Determine the (X, Y) coordinate at the center of the cell enclosing the given text.  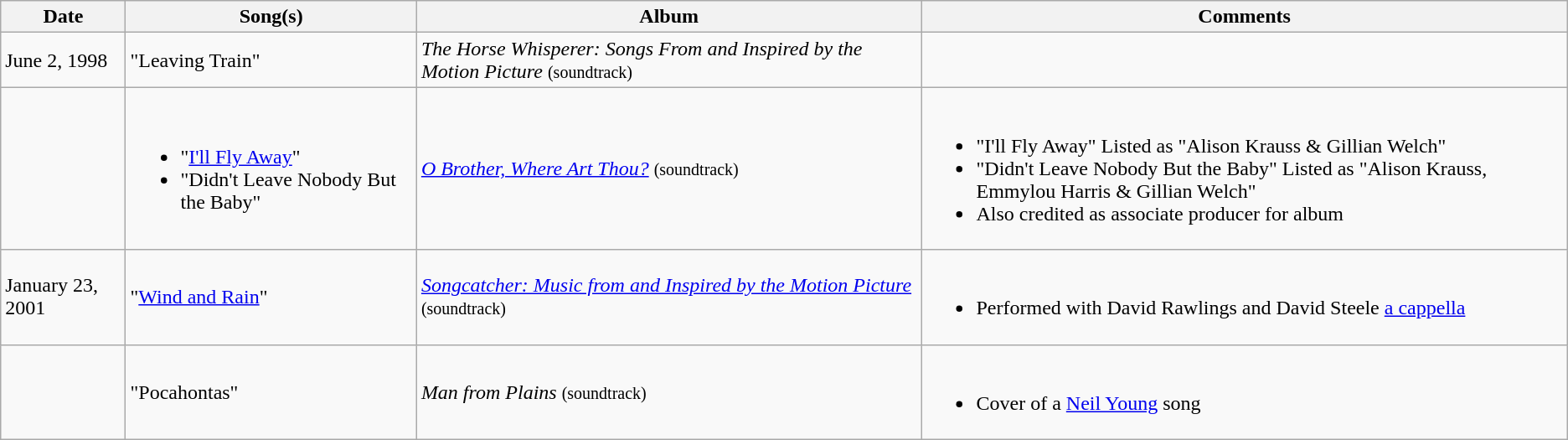
Songcatcher: Music from and Inspired by the Motion Picture (soundtrack) (668, 297)
Man from Plains (soundtrack) (668, 392)
O Brother, Where Art Thou? (soundtrack) (668, 168)
Date (64, 17)
Song(s) (271, 17)
Comments (1245, 17)
"Pocahontas" (271, 392)
Cover of a Neil Young song (1245, 392)
"Wind and Rain" (271, 297)
January 23, 2001 (64, 297)
"Leaving Train" (271, 60)
The Horse Whisperer: Songs From and Inspired by the Motion Picture (soundtrack) (668, 60)
Album (668, 17)
Performed with David Rawlings and David Steele a cappella (1245, 297)
"I'll Fly Away""Didn't Leave Nobody But the Baby" (271, 168)
June 2, 1998 (64, 60)
